Pinpoint the cell where the given text exists, returning its [X, Y] midpoint coordinate. 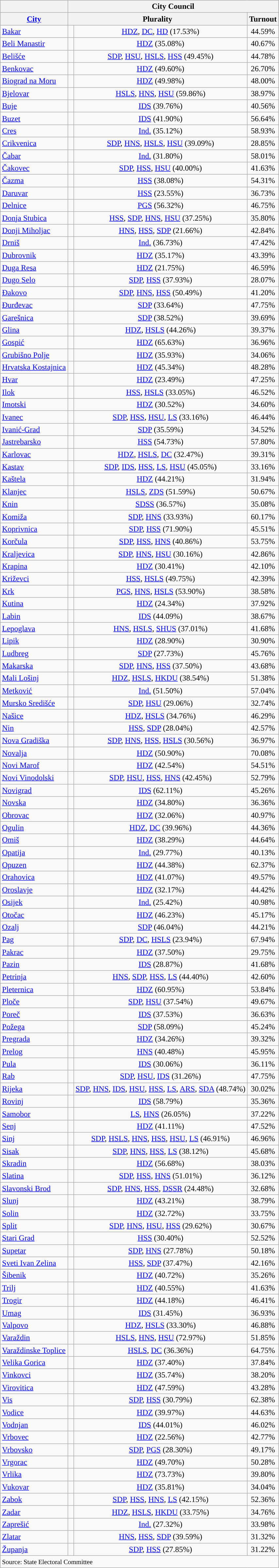
Ivanec [34, 417]
Slunj [34, 1201]
HDZ (35.74%) [161, 1375]
SDSS (36.57%) [161, 504]
HSS (23.55%) [161, 193]
Zlatar [34, 1537]
70.08% [263, 753]
HDZ (65.63%) [161, 342]
HDZ (49.70%) [161, 1462]
35.80% [263, 218]
Donji Miholjac [34, 230]
HDZ (32.72%) [161, 1213]
Vodice [34, 1412]
HDZ (49.98%) [161, 81]
HNS, HSS, SDP (21.66%) [161, 230]
51.85% [263, 1338]
Ivanić-Grad [34, 430]
HSS (54.73%) [161, 442]
HDZ (23.49%) [161, 380]
Otočac [34, 915]
SDP, PGS (28.30%) [161, 1450]
SDP, HSU, HSLS, HSS (49.45%) [161, 56]
40.56% [263, 106]
42.77% [263, 1437]
40.97% [263, 815]
HDZ, HSLS, DC (32.47%) [161, 454]
31.94% [263, 479]
SDP (46.04%) [161, 927]
36.11% [263, 1064]
Sisak [34, 1151]
Poreč [34, 1014]
HSS, SDP (28.04%) [161, 728]
SDP, HNS, HSU, HSS (29.62%) [161, 1226]
HSS, HSLS (33.05%) [161, 392]
HDZ (44.21%) [161, 479]
SDP, HSU, IDS (31.26%) [161, 1076]
Knin [34, 504]
Ind. (31.80%) [161, 156]
46.59% [263, 268]
48.28% [263, 367]
26.70% [263, 69]
33.16% [263, 467]
Kastav [34, 467]
IDS (44.01%) [161, 1425]
HDZ (28.90%) [161, 641]
Lepoglava [34, 629]
Ind. (25.42%) [161, 902]
45.24% [263, 1027]
Ogulin [34, 828]
HDZ (34.26%) [161, 1039]
Ploče [34, 1002]
Đakovo [34, 293]
Biograd na Moru [34, 81]
HDZ (37.40%) [161, 1363]
44.21% [263, 927]
Ozalj [34, 927]
43.68% [263, 666]
Bakar [34, 31]
49.57% [263, 877]
IDS (44.09%) [161, 616]
35.36% [263, 1101]
43.28% [263, 1388]
Koprivnica [34, 529]
Vrbovec [34, 1437]
Osijek [34, 902]
38.67% [263, 616]
36.36% [263, 803]
HDZ (49.60%) [161, 69]
HSLS, HNS, HSU (72.97%) [161, 1338]
56.64% [263, 118]
37.92% [263, 604]
Zadar [34, 1512]
Pula [34, 1064]
Nova Gradiška [34, 740]
Rijeka [34, 1089]
HDZ, HSLS (34.76%) [161, 716]
HNS, SDP, HSS, LS (44.40%) [161, 977]
30.67% [263, 1226]
Solin [34, 1213]
42.84% [263, 230]
Ind. (36.73%) [161, 243]
37.84% [263, 1363]
Trogir [34, 1300]
Omiš [34, 840]
50.28% [263, 1462]
Čabar [34, 156]
HDZ (32.17%) [161, 890]
SDP, IDS, HSS, LS, HSU (45.05%) [161, 467]
HDZ (45.34%) [161, 367]
Ind. (29.77%) [161, 852]
HDZ (40.72%) [161, 1275]
51.38% [263, 678]
Pazin [34, 965]
Trilj [34, 1288]
HSS, HSLS (49.75%) [161, 579]
44.59% [263, 31]
HDZ (35.93%) [161, 355]
57.04% [263, 691]
Pleternica [34, 989]
42.10% [263, 566]
HNS, HSLS, SHUS (37.01%) [161, 629]
Vinkovci [34, 1375]
Lipik [34, 641]
Hvar [34, 380]
HDZ (22.56%) [161, 1437]
57.80% [263, 442]
Vrlika [34, 1475]
Jastrebarsko [34, 442]
SDP, HNS (33.93%) [161, 516]
HSS, SDP (37.47%) [161, 1263]
SDP, HSU (29.06%) [161, 703]
Korčula [34, 541]
HNS (40.48%) [161, 1052]
Zaprešić [34, 1524]
40.67% [263, 44]
37.22% [263, 1114]
IDS (31.45%) [161, 1313]
58.01% [263, 156]
HDZ (37.50%) [161, 952]
Bjelovar [34, 93]
HDZ (41.11%) [161, 1126]
Imotski [34, 405]
SDP, HSS (37.93%) [161, 280]
30.02% [263, 1089]
35.26% [263, 1275]
Novalja [34, 753]
Beli Manastir [34, 44]
HDZ (41.07%) [161, 877]
Vukovar [34, 1487]
39.69% [263, 317]
60.17% [263, 516]
Turnout [263, 19]
Slatina [34, 1176]
SDP, HNS, HSS (37.50%) [161, 666]
HDZ (30.52%) [161, 405]
IDS (41.90%) [161, 118]
39.32% [263, 1039]
45.76% [263, 653]
Čakovec [34, 168]
SDP, HNS, HSLS, HSU (39.09%) [161, 143]
Karlovac [34, 454]
HDZ (30.41%) [161, 566]
Mali Lošinj [34, 678]
Daruvar [34, 193]
Orahovica [34, 877]
HSLS, ZDS (51.59%) [161, 492]
Garešnica [34, 317]
Source: State Electoral Committee [139, 1562]
33.75% [263, 1213]
HSS (38.08%) [161, 181]
Ilok [34, 392]
Labin [34, 616]
Đurđevac [34, 305]
HDZ (35.81%) [161, 1487]
58.93% [263, 131]
HDZ (56.68%) [161, 1164]
HDZ (73.73%) [161, 1475]
42.39% [263, 579]
45.68% [263, 1151]
Rab [34, 1076]
32.74% [263, 703]
Gospić [34, 342]
Pregrada [34, 1039]
IDS (58.79%) [161, 1101]
Split [34, 1226]
SDP, HNS, HSS, LS (38.12%) [161, 1151]
SDP (33.64%) [161, 305]
Umag [34, 1313]
Novi Vinodolski [34, 778]
SDP, HNS, IDS, HSU, HSS, LS, ARS, SDA (48.74%) [161, 1089]
45.17% [263, 915]
Varaždinske Toplice [34, 1350]
40.13% [263, 852]
Virovitica [34, 1388]
HDZ (34.80%) [161, 803]
54.51% [263, 766]
36.97% [263, 740]
SDP, HSU (37.54%) [161, 1002]
Pag [34, 939]
Valpovo [34, 1325]
Petrinja [34, 977]
47.42% [263, 243]
44.42% [263, 890]
SDP, HSS, HSU (40.00%) [161, 168]
36.12% [263, 1176]
Županja [34, 1549]
36.96% [263, 342]
38.79% [263, 1201]
SDP (58.09%) [161, 1027]
HDZ, DC, HD (17.53%) [161, 31]
62.38% [263, 1400]
Vodnjan [34, 1425]
42.16% [263, 1263]
Metković [34, 691]
45.26% [263, 790]
Buzet [34, 118]
Oroslavje [34, 890]
HDZ (46.23%) [161, 915]
39.31% [263, 454]
Kaštela [34, 479]
34.04% [263, 1487]
45.51% [263, 529]
53.75% [263, 541]
Dubrovnik [34, 255]
HDZ (47.59%) [161, 1388]
SDP, HSS (71.90%) [161, 529]
47.52% [263, 1126]
Ind. (27.32%) [161, 1524]
Slavonski Brod [34, 1189]
Vrbovsko [34, 1450]
Senj [34, 1126]
64.75% [263, 1350]
HDZ (50.90%) [161, 753]
PGS (56.32%) [161, 206]
Opuzen [34, 865]
HDZ (24.34%) [161, 604]
HDZ (40.55%) [161, 1288]
Crikvenica [34, 143]
36.63% [263, 1014]
50.18% [263, 1251]
Cres [34, 131]
HDZ (38.29%) [161, 840]
48.00% [263, 81]
HDZ (60.95%) [161, 989]
46.88% [263, 1325]
40.98% [263, 902]
HDZ, HSLS, HKDU (38.54%) [161, 678]
29.75% [263, 952]
Sinj [34, 1138]
38.03% [263, 1164]
Delnice [34, 206]
38.20% [263, 1375]
53.84% [263, 989]
Grubišno Polje [34, 355]
Mursko Središće [34, 703]
SDP, HSU, HSS, HNS (42.45%) [161, 778]
HDZ (32.06%) [161, 815]
Zabok [34, 1499]
Novigrad [34, 790]
Novi Marof [34, 766]
Makarska [34, 666]
HDZ (21.75%) [161, 268]
Kutina [34, 604]
Varaždin [34, 1338]
34.76% [263, 1512]
HDZ, DC (39.96%) [161, 828]
Skradin [34, 1164]
HDZ (35.17%) [161, 255]
Nin [34, 728]
46.02% [263, 1425]
44.64% [263, 840]
50.67% [263, 492]
SDP, HNS, HSS, DSSR (24.48%) [161, 1189]
HDZ, HSLS (44.26%) [161, 330]
SDP, HSS, HSU, LS (33.16%) [161, 417]
HDZ (35.08%) [161, 44]
67.94% [263, 939]
IDS (30.06%) [161, 1064]
SDP, HSS, HNS, LS (42.15%) [161, 1499]
Duga Resa [34, 268]
Dugo Selo [34, 280]
Benkovac [34, 69]
HSS (30.40%) [161, 1238]
34.60% [263, 405]
Opatija [34, 852]
Klanjec [34, 492]
Našice [34, 716]
SDP, HSS (30.79%) [161, 1400]
Supetar [34, 1251]
Buje [34, 106]
36.93% [263, 1313]
SDP, HSS, HNS (51.01%) [161, 1176]
HDZ (44.18%) [161, 1300]
HDZ, HSLS, HKDU (33.75%) [161, 1512]
City [34, 19]
SDP, HSLS, HNS, HSS, HSU, LS (46.91%) [161, 1138]
38.58% [263, 591]
Krk [34, 591]
32.68% [263, 1189]
IDS (28.87%) [161, 965]
HNS, HSS, SDP (39.59%) [161, 1537]
Velika Gorica [34, 1363]
SDP (38.52%) [161, 317]
36.73% [263, 193]
HSS, SDP, HNS, HSU (37.25%) [161, 218]
Prelog [34, 1052]
SDP, HNS, HSS, HSLS (30.56%) [161, 740]
44.63% [263, 1412]
Ind. (51.50%) [161, 691]
42.57% [263, 728]
34.06% [263, 355]
Rovinj [34, 1101]
HDZ, HSLS (33.30%) [161, 1325]
Kraljevica [34, 554]
30.90% [263, 641]
Sveti Ivan Zelina [34, 1263]
HDZ (39.97%) [161, 1412]
49.17% [263, 1450]
46.75% [263, 206]
38.97% [263, 93]
Samobor [34, 1114]
42.86% [263, 554]
Ludbreg [34, 653]
HDZ (43.21%) [161, 1201]
44.36% [263, 828]
46.29% [263, 716]
SDP, HNS (27.78%) [161, 1251]
45.95% [263, 1052]
Požega [34, 1027]
SDP, HSS (27.85%) [161, 1549]
IDS (37.53%) [161, 1014]
HDZ (44.38%) [161, 865]
SDP, HSS, HNS (40.86%) [161, 541]
SDP (27.73%) [161, 653]
39.80% [263, 1475]
52.52% [263, 1238]
52.36% [263, 1499]
31.22% [263, 1549]
42.60% [263, 977]
54.31% [263, 181]
46.96% [263, 1138]
Belišće [34, 56]
46.52% [263, 392]
IDS (62.11%) [161, 790]
35.08% [263, 504]
SDP, DC, HSLS (23.94%) [161, 939]
Vis [34, 1400]
LS, HNS (26.05%) [161, 1114]
43.39% [263, 255]
28.07% [263, 280]
HDZ (42.54%) [161, 766]
SDP, HNS, HSS (50.49%) [161, 293]
Čazma [34, 181]
Ind. (35.12%) [161, 131]
Stari Grad [34, 1238]
49.67% [263, 1002]
44.78% [263, 56]
SDP, HNS, HSU (30.16%) [161, 554]
Donja Stubica [34, 218]
33.98% [263, 1524]
Križevci [34, 579]
Plurality [157, 19]
46.44% [263, 417]
Obrovac [34, 815]
47.25% [263, 380]
Krapina [34, 566]
Glina [34, 330]
Novska [34, 803]
46.41% [263, 1300]
IDS (39.76%) [161, 106]
SDP (35.59%) [161, 430]
Šibenik [34, 1275]
Drniš [34, 243]
Hrvatska Kostajnica [34, 367]
52.79% [263, 778]
Vrgorac [34, 1462]
28.85% [263, 143]
39.37% [263, 330]
31.32% [263, 1537]
PGS, HNS, HSLS (53.90%) [161, 591]
41.20% [263, 293]
62.37% [263, 865]
City Council [173, 7]
HSLS, HNS, HSU (59.86%) [161, 93]
34.52% [263, 430]
HSLS, DC (36.36%) [161, 1350]
Pakrac [34, 952]
Komiža [34, 516]
